Find where the given text appears and provide that cell's center as [X, Y] coordinate. 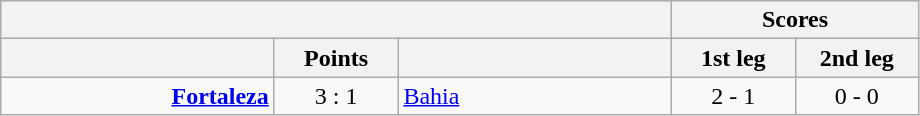
2 - 1 [733, 96]
Points [336, 58]
0 - 0 [857, 96]
Scores [794, 20]
Bahia [535, 96]
Fortaleza [138, 96]
3 : 1 [336, 96]
2nd leg [857, 58]
1st leg [733, 58]
